Capture the cell that displays the provided text and extract its (X, Y) central coordinate. 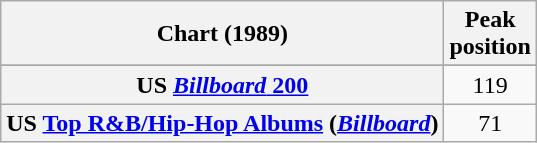
US Billboard 200 (222, 85)
Peakposition (490, 34)
US Top R&B/Hip-Hop Albums (Billboard) (222, 123)
Chart (1989) (222, 34)
71 (490, 123)
119 (490, 85)
